Provide the [x, y] coordinate of the cell's center where the given text is located.  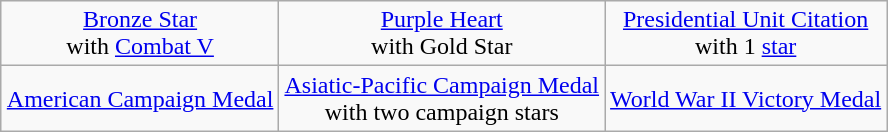
World War II Victory Medal [746, 98]
Asiatic-Pacific Campaign Medal with two campaign stars [442, 98]
Bronze Star with Combat V [140, 34]
American Campaign Medal [140, 98]
Purple Heart with Gold Star [442, 34]
Presidential Unit Citation with 1 star [746, 34]
